Return the (X, Y) coordinate for the center point of the cell that contains the specified text.  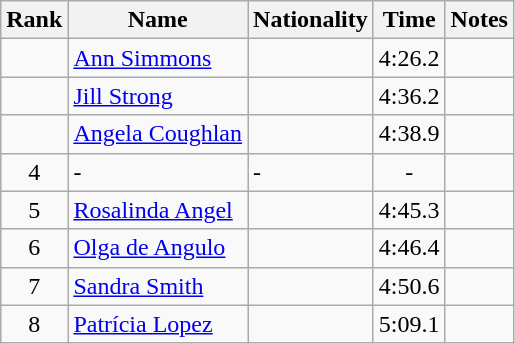
Angela Coughlan (158, 134)
4:26.2 (409, 58)
Jill Strong (158, 96)
6 (34, 248)
Ann Simmons (158, 58)
4:50.6 (409, 286)
Rosalinda Angel (158, 210)
4:38.9 (409, 134)
5:09.1 (409, 324)
Nationality (311, 20)
8 (34, 324)
Sandra Smith (158, 286)
4 (34, 172)
Time (409, 20)
Notes (479, 20)
4:45.3 (409, 210)
Name (158, 20)
Patrícia Lopez (158, 324)
4:36.2 (409, 96)
4:46.4 (409, 248)
Olga de Angulo (158, 248)
5 (34, 210)
Rank (34, 20)
7 (34, 286)
